Identify which cell holds the provided text, then report its [x, y] central coordinate. 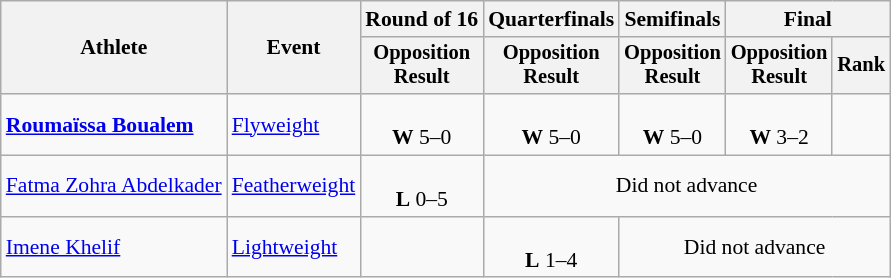
Fatma Zohra Abdelkader [114, 186]
L 0–5 [422, 186]
Rank [861, 66]
W 3–2 [780, 124]
Round of 16 [422, 19]
Flyweight [294, 124]
Quarterfinals [551, 19]
Athlete [114, 48]
L 1–4 [551, 248]
Featherweight [294, 186]
Lightweight [294, 248]
Roumaïssa Boualem [114, 124]
Final [808, 19]
Imene Khelif [114, 248]
Event [294, 48]
Semifinals [672, 19]
